For the text-containing cell, return its midpoint in (X, Y) coordinate format. 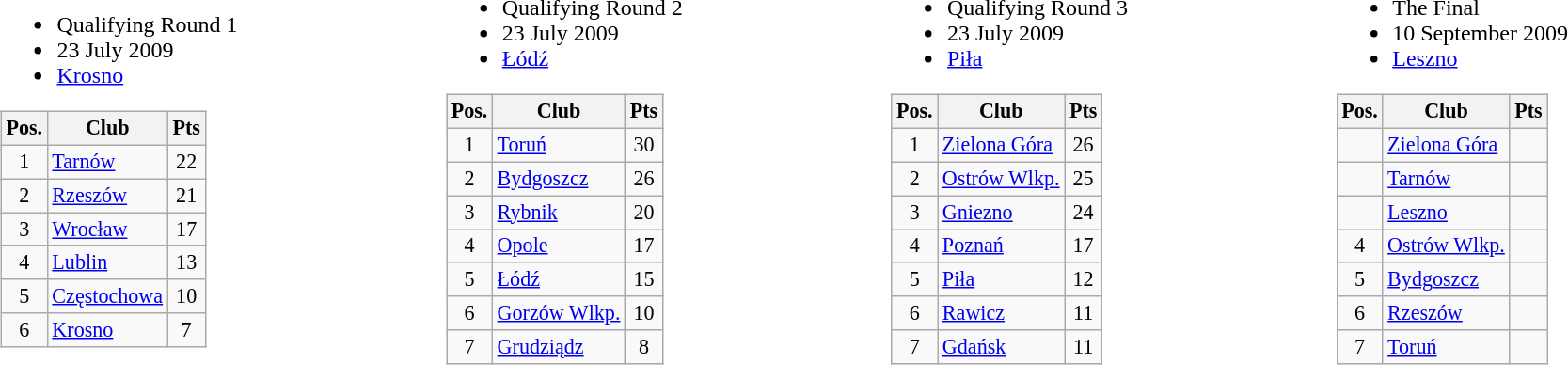
Grudziądz (559, 347)
24 (1084, 213)
Piła (1001, 279)
15 (644, 279)
Wrocław (107, 230)
Rybnik (559, 213)
20 (644, 213)
Gdańsk (1001, 347)
Krosno (107, 330)
13 (186, 262)
21 (186, 196)
Gorzów Wlkp. (559, 313)
Rawicz (1001, 313)
22 (186, 162)
25 (1084, 179)
12 (1084, 279)
30 (644, 145)
Łódź (559, 279)
Opole (559, 246)
Poznań (1001, 246)
Lublin (107, 262)
Gniezno (1001, 213)
8 (644, 347)
Częstochowa (107, 296)
Leszno (1447, 213)
